Extract the (x, y) coordinate from the center of the cell holding the provided text.  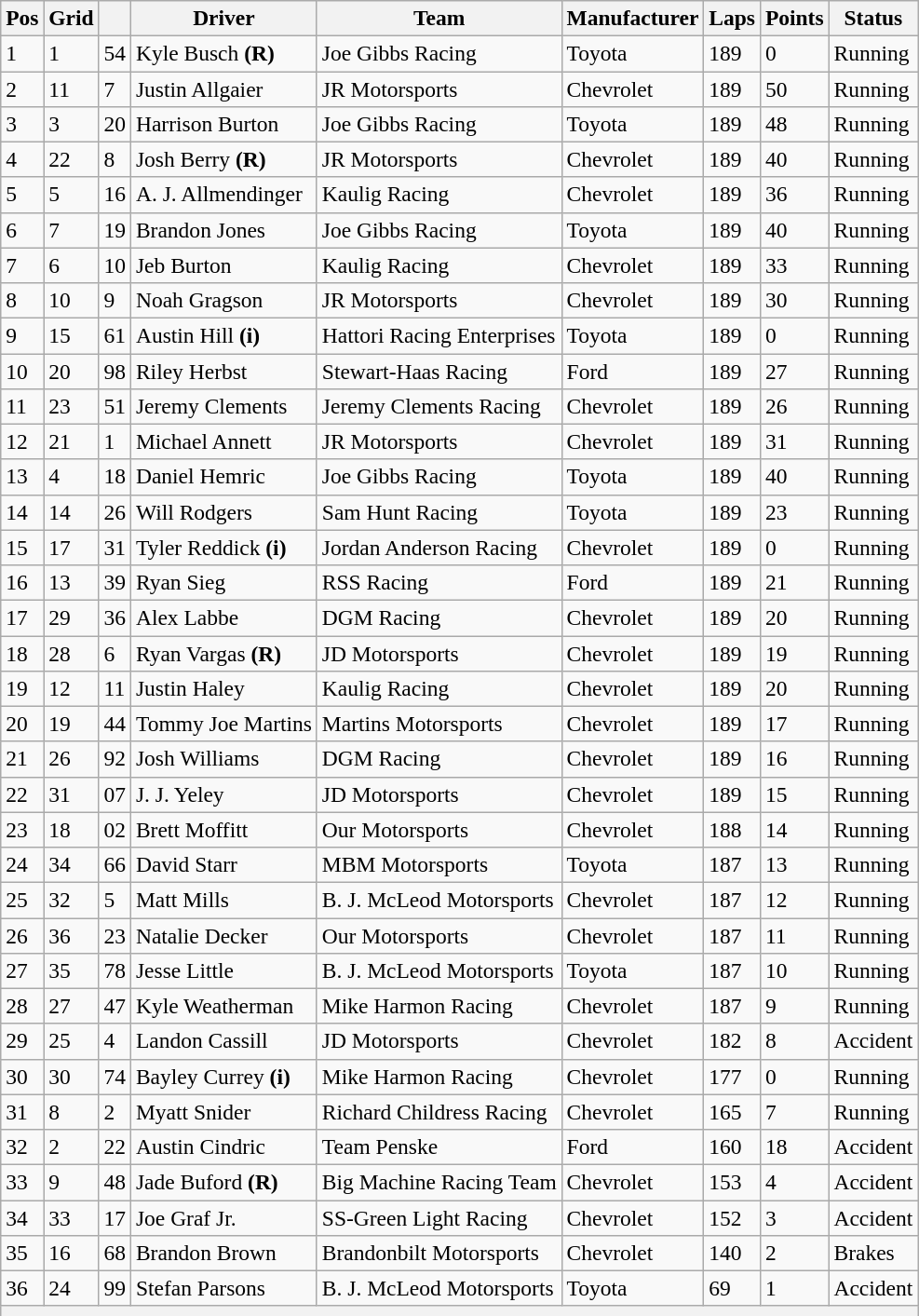
Riley Herbst (223, 371)
Jordan Anderson Racing (439, 548)
Jeremy Clements (223, 406)
Laps (732, 18)
Brandonbilt Motorsports (439, 1253)
Tyler Reddick (i) (223, 548)
David Starr (223, 864)
Points (794, 18)
Jade Buford (R) (223, 1182)
07 (115, 794)
Richard Childress Racing (439, 1112)
Team Penske (439, 1146)
Jeremy Clements Racing (439, 406)
152 (732, 1217)
Tommy Joe Martins (223, 724)
Stefan Parsons (223, 1288)
Austin Hill (i) (223, 335)
Austin Cindric (223, 1146)
Manufacturer (633, 18)
66 (115, 864)
RSS Racing (439, 582)
Daniel Hemric (223, 477)
Brett Moffitt (223, 830)
Jesse Little (223, 970)
99 (115, 1288)
92 (115, 759)
165 (732, 1112)
78 (115, 970)
140 (732, 1253)
Brandon Brown (223, 1253)
Myatt Snider (223, 1112)
Landon Cassill (223, 1041)
39 (115, 582)
188 (732, 830)
J. J. Yeley (223, 794)
Big Machine Racing Team (439, 1182)
Harrison Burton (223, 124)
44 (115, 724)
Justin Allgaier (223, 88)
177 (732, 1077)
68 (115, 1253)
Michael Annett (223, 441)
Kyle Weatherman (223, 1006)
Noah Gragson (223, 300)
Sam Hunt Racing (439, 512)
Justin Haley (223, 688)
182 (732, 1041)
Jeb Burton (223, 265)
Kyle Busch (R) (223, 53)
Josh Williams (223, 759)
153 (732, 1182)
SS-Green Light Racing (439, 1217)
Will Rodgers (223, 512)
69 (732, 1288)
Joe Graf Jr. (223, 1217)
54 (115, 53)
Brandon Jones (223, 230)
Grid (71, 18)
74 (115, 1077)
Bayley Currey (i) (223, 1077)
98 (115, 371)
Stewart-Haas Racing (439, 371)
Natalie Decker (223, 935)
Martins Motorsports (439, 724)
Alex Labbe (223, 617)
MBM Motorsports (439, 864)
Pos (22, 18)
Josh Berry (R) (223, 159)
Status (873, 18)
Ryan Vargas (R) (223, 653)
Team (439, 18)
51 (115, 406)
50 (794, 88)
Hattori Racing Enterprises (439, 335)
Driver (223, 18)
02 (115, 830)
Matt Mills (223, 900)
61 (115, 335)
A. J. Allmendinger (223, 195)
Ryan Sieg (223, 582)
160 (732, 1146)
Brakes (873, 1253)
47 (115, 1006)
